Detect which cell encompasses the target text, then output its (x, y) center coordinate. 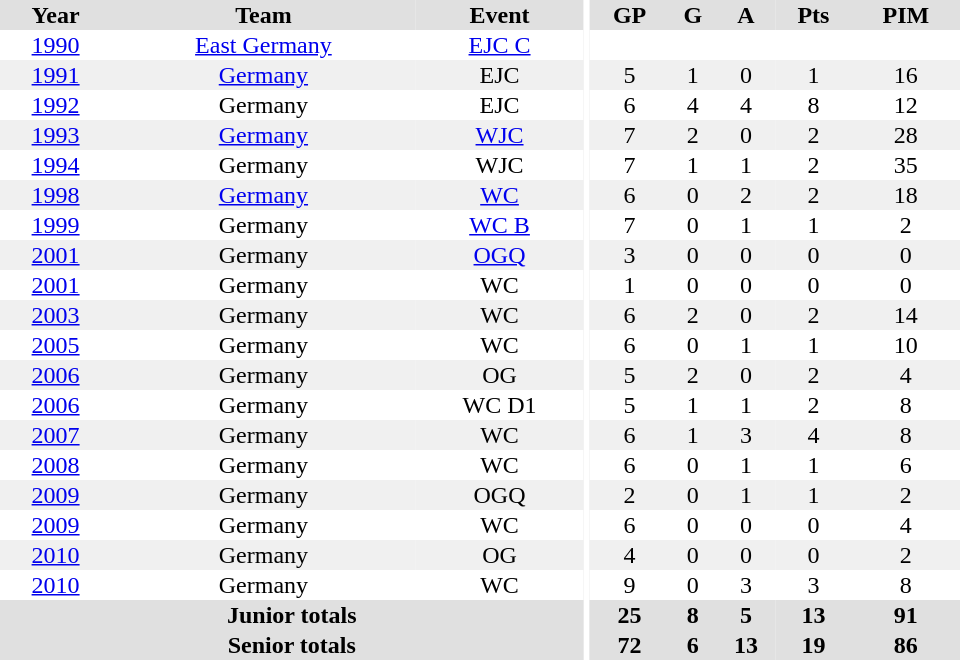
10 (906, 345)
2007 (56, 435)
WC D1 (500, 405)
PIM (906, 15)
1992 (56, 105)
9 (630, 585)
12 (906, 105)
14 (906, 315)
WC B (500, 225)
G (692, 15)
91 (906, 615)
Senior totals (292, 645)
2005 (56, 345)
18 (906, 195)
Pts (813, 15)
1990 (56, 45)
A (746, 15)
72 (630, 645)
Team (263, 15)
GP (630, 15)
25 (630, 615)
1991 (56, 75)
Year (56, 15)
Event (500, 15)
86 (906, 645)
1994 (56, 165)
1993 (56, 135)
28 (906, 135)
1998 (56, 195)
35 (906, 165)
2003 (56, 315)
East Germany (263, 45)
19 (813, 645)
2008 (56, 465)
EJC C (500, 45)
1999 (56, 225)
Junior totals (292, 615)
16 (906, 75)
